Identify which cell holds the provided text, then report its (X, Y) central coordinate. 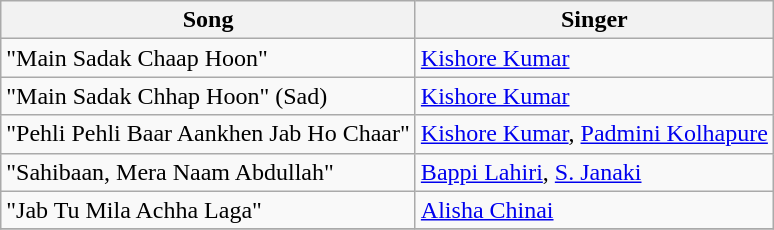
"Main Sadak Chhap Hoon" (Sad) (208, 96)
"Main Sadak Chaap Hoon" (208, 58)
"Pehli Pehli Baar Aankhen Jab Ho Chaar" (208, 134)
Alisha Chinai (594, 210)
"Jab Tu Mila Achha Laga" (208, 210)
Singer (594, 20)
Song (208, 20)
"Sahibaan, Mera Naam Abdullah" (208, 172)
Bappi Lahiri, S. Janaki (594, 172)
Kishore Kumar, Padmini Kolhapure (594, 134)
